Determine the [x, y] coordinate at the center of the cell enclosing the given text.  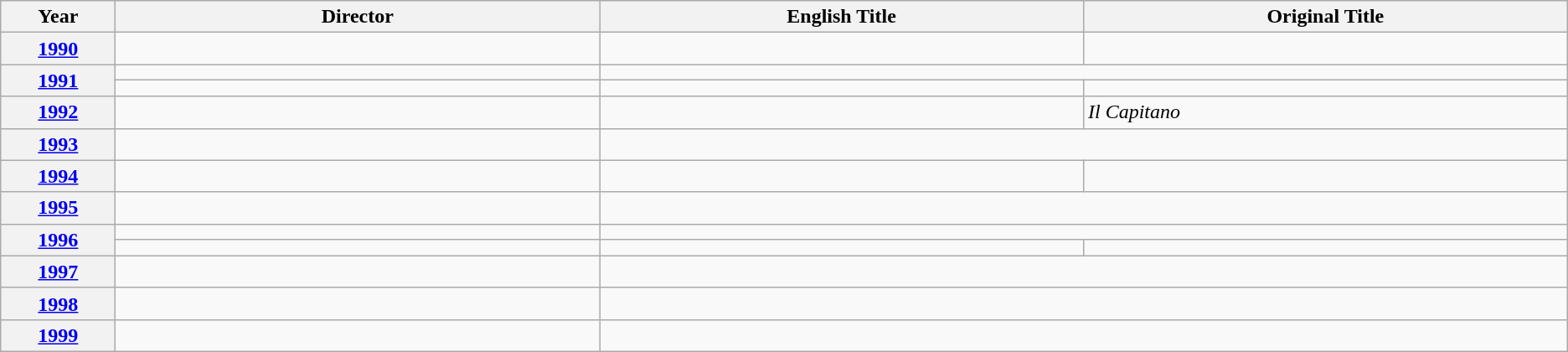
1990 [59, 49]
Il Capitano [1325, 112]
1993 [59, 144]
1998 [59, 303]
English Title [842, 17]
1991 [59, 80]
Original Title [1325, 17]
1999 [59, 335]
1995 [59, 208]
1994 [59, 176]
1992 [59, 112]
Year [59, 17]
Director [358, 17]
1996 [59, 240]
1997 [59, 272]
